Locate the cell with the specified text and output its (X, Y) center coordinate. 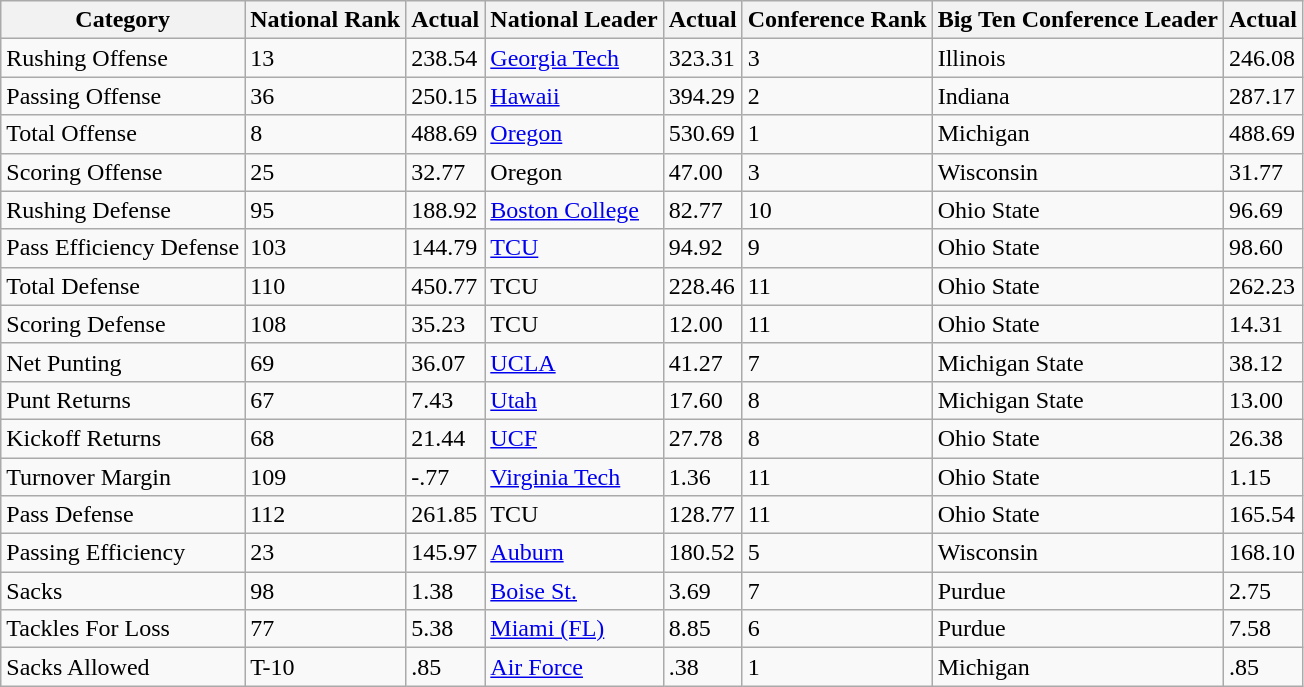
109 (326, 477)
UCLA (574, 362)
261.85 (446, 515)
Tackles For Loss (123, 629)
13 (326, 58)
Hawaii (574, 96)
21.44 (446, 438)
Big Ten Conference Leader (1078, 20)
188.92 (446, 210)
National Rank (326, 20)
95 (326, 210)
112 (326, 515)
5 (837, 553)
14.31 (1262, 324)
Turnover Margin (123, 477)
Net Punting (123, 362)
165.54 (1262, 515)
Passing Offense (123, 96)
168.10 (1262, 553)
1.15 (1262, 477)
7.58 (1262, 629)
7.43 (446, 400)
394.29 (702, 96)
Pass Defense (123, 515)
.38 (702, 667)
12.00 (702, 324)
Miami (FL) (574, 629)
262.23 (1262, 286)
35.23 (446, 324)
27.78 (702, 438)
9 (837, 248)
144.79 (446, 248)
108 (326, 324)
41.27 (702, 362)
1.36 (702, 477)
47.00 (702, 172)
450.77 (446, 286)
10 (837, 210)
25 (326, 172)
National Leader (574, 20)
Conference Rank (837, 20)
Illinois (1078, 58)
Indiana (1078, 96)
110 (326, 286)
96.69 (1262, 210)
94.92 (702, 248)
1.38 (446, 591)
Pass Efficiency Defense (123, 248)
2.75 (1262, 591)
Rushing Offense (123, 58)
Air Force (574, 667)
77 (326, 629)
238.54 (446, 58)
13.00 (1262, 400)
250.15 (446, 96)
Boston College (574, 210)
Category (123, 20)
323.31 (702, 58)
Sacks Allowed (123, 667)
Sacks (123, 591)
180.52 (702, 553)
Boise St. (574, 591)
82.77 (702, 210)
Total Offense (123, 134)
T-10 (326, 667)
287.17 (1262, 96)
Rushing Defense (123, 210)
36 (326, 96)
2 (837, 96)
103 (326, 248)
26.38 (1262, 438)
Total Defense (123, 286)
3.69 (702, 591)
68 (326, 438)
17.60 (702, 400)
530.69 (702, 134)
5.38 (446, 629)
228.46 (702, 286)
98.60 (1262, 248)
69 (326, 362)
23 (326, 553)
Scoring Defense (123, 324)
246.08 (1262, 58)
Virginia Tech (574, 477)
Punt Returns (123, 400)
98 (326, 591)
Kickoff Returns (123, 438)
36.07 (446, 362)
145.97 (446, 553)
-.77 (446, 477)
8.85 (702, 629)
Passing Efficiency (123, 553)
38.12 (1262, 362)
31.77 (1262, 172)
Georgia Tech (574, 58)
Auburn (574, 553)
32.77 (446, 172)
6 (837, 629)
UCF (574, 438)
67 (326, 400)
Utah (574, 400)
128.77 (702, 515)
Scoring Offense (123, 172)
